Output the [X, Y] coordinate of the center of the cell containing the given text.  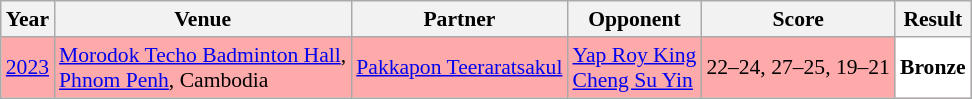
Result [933, 19]
Morodok Techo Badminton Hall,Phnom Penh, Cambodia [202, 68]
Partner [459, 19]
Pakkapon Teeraratsakul [459, 68]
Year [28, 19]
Score [798, 19]
Yap Roy King Cheng Su Yin [634, 68]
Venue [202, 19]
Bronze [933, 68]
22–24, 27–25, 19–21 [798, 68]
2023 [28, 68]
Opponent [634, 19]
